Detect which cell encompasses the target text, then output its [X, Y] center coordinate. 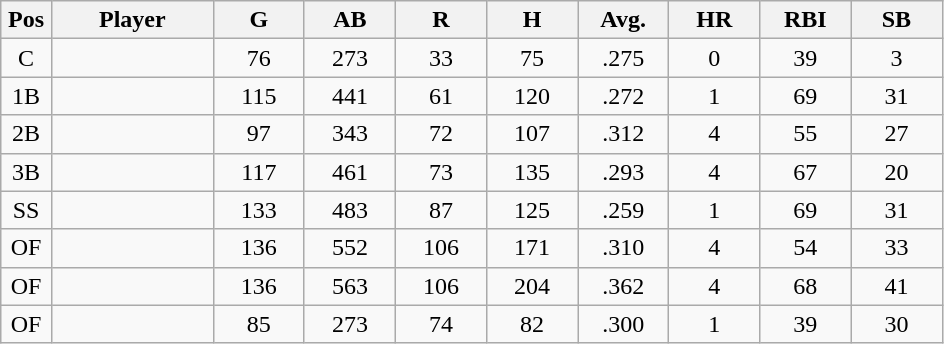
RBI [806, 20]
68 [806, 286]
55 [806, 134]
120 [532, 96]
85 [258, 324]
Pos [26, 20]
115 [258, 96]
117 [258, 172]
41 [896, 286]
133 [258, 210]
.293 [624, 172]
SB [896, 20]
76 [258, 58]
20 [896, 172]
HR [714, 20]
27 [896, 134]
30 [896, 324]
.310 [624, 248]
AB [350, 20]
61 [440, 96]
343 [350, 134]
82 [532, 324]
87 [440, 210]
.275 [624, 58]
G [258, 20]
3B [26, 172]
552 [350, 248]
Avg. [624, 20]
54 [806, 248]
73 [440, 172]
1B [26, 96]
75 [532, 58]
3 [896, 58]
.259 [624, 210]
.300 [624, 324]
SS [26, 210]
C [26, 58]
.272 [624, 96]
483 [350, 210]
125 [532, 210]
135 [532, 172]
107 [532, 134]
461 [350, 172]
67 [806, 172]
2B [26, 134]
0 [714, 58]
441 [350, 96]
.362 [624, 286]
72 [440, 134]
563 [350, 286]
204 [532, 286]
74 [440, 324]
R [440, 20]
Player [132, 20]
97 [258, 134]
171 [532, 248]
.312 [624, 134]
H [532, 20]
